Determine the [x, y] coordinate at the center of the cell enclosing the given text.  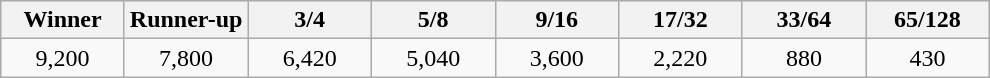
3/4 [310, 20]
17/32 [681, 20]
430 [928, 58]
Winner [63, 20]
7,800 [186, 58]
5/8 [433, 20]
3,600 [557, 58]
880 [804, 58]
2,220 [681, 58]
Runner-up [186, 20]
5,040 [433, 58]
65/128 [928, 20]
9,200 [63, 58]
33/64 [804, 20]
6,420 [310, 58]
9/16 [557, 20]
